Output the [X, Y] coordinate of the center of the cell containing the given text.  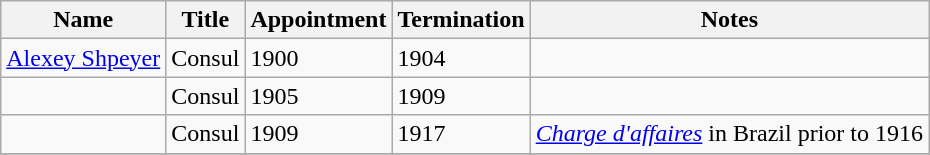
Alexey Shpeyer [84, 58]
Name [84, 20]
1900 [318, 58]
Notes [729, 20]
Appointment [318, 20]
Charge d'affaires in Brazil prior to 1916 [729, 134]
1905 [318, 96]
Title [206, 20]
1917 [461, 134]
1904 [461, 58]
Termination [461, 20]
